Search for the cell housing the specified text and yield its (X, Y) center coordinate. 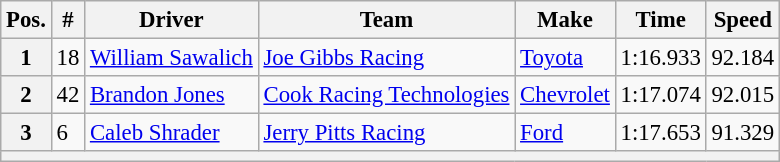
42 (68, 95)
Pos. (26, 20)
Joe Gibbs Racing (386, 58)
Ford (565, 133)
Brandon Jones (172, 95)
18 (68, 58)
# (68, 20)
Team (386, 20)
Make (565, 20)
92.184 (742, 58)
91.329 (742, 133)
1:16.933 (660, 58)
Toyota (565, 58)
Time (660, 20)
Jerry Pitts Racing (386, 133)
William Sawalich (172, 58)
Chevrolet (565, 95)
1:17.653 (660, 133)
92.015 (742, 95)
1:17.074 (660, 95)
Driver (172, 20)
6 (68, 133)
Caleb Shrader (172, 133)
Cook Racing Technologies (386, 95)
1 (26, 58)
2 (26, 95)
3 (26, 133)
Speed (742, 20)
